Identify which cell holds the provided text, then report its (x, y) central coordinate. 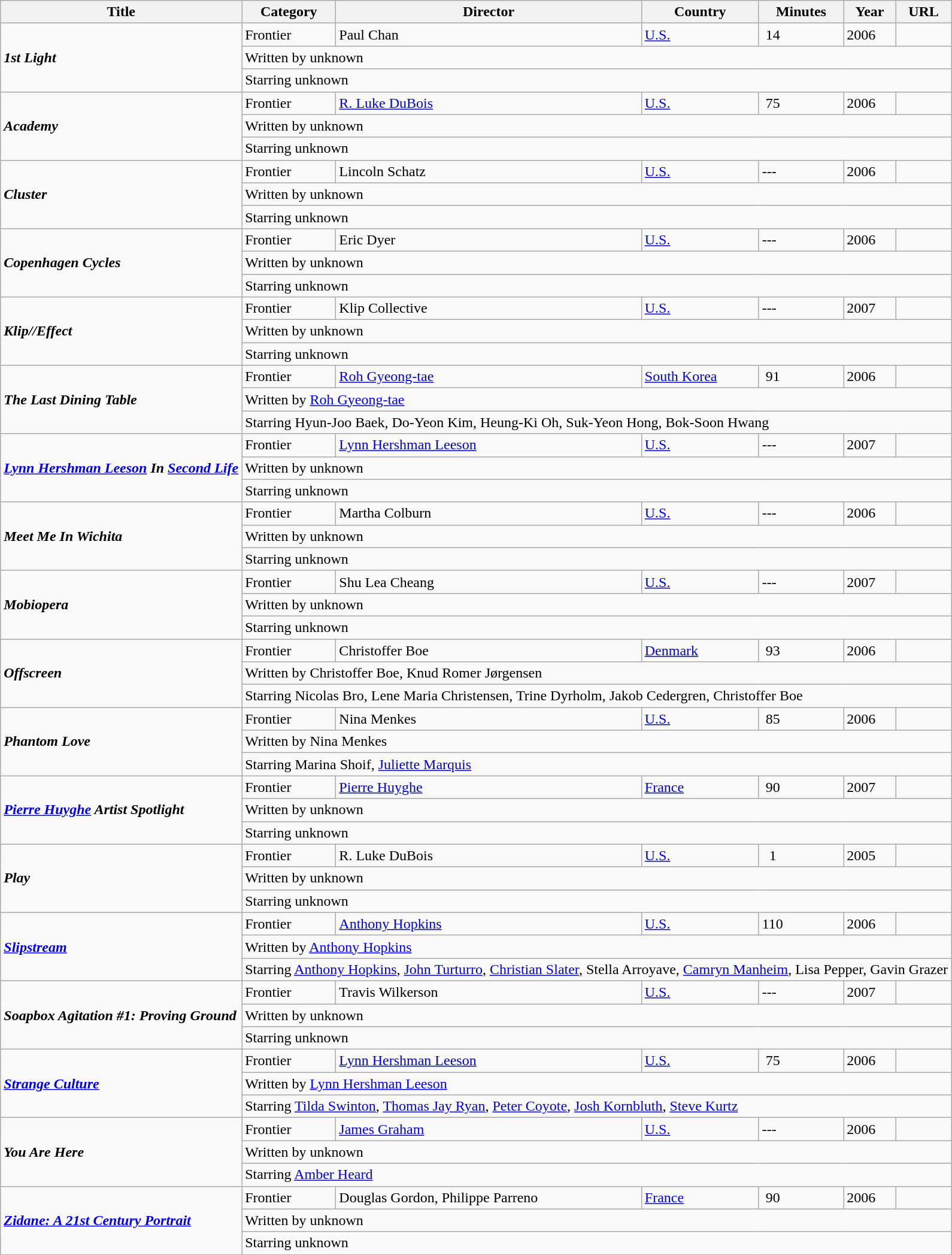
Starring Hyun-Joo Baek, Do-Yeon Kim, Heung-Ki Oh, Suk-Yeon Hong, Bok-Soon Hwang (596, 422)
Written by Roh Gyeong-tae (596, 400)
1st Light (121, 58)
91 (801, 377)
Christoffer Boe (489, 650)
Minutes (801, 12)
Slipstream (121, 946)
Klip//Effect (121, 331)
110 (801, 924)
1 (801, 855)
South Korea (700, 377)
Written by Lynn Hershman Leeson (596, 1084)
93 (801, 650)
Academy (121, 126)
Starring Tilda Swinton, Thomas Jay Ryan, Peter Coyote, Josh Kornbluth, Steve Kurtz (596, 1106)
Offscreen (121, 673)
Eric Dyer (489, 240)
14 (801, 35)
Paul Chan (489, 35)
Zidane: A 21st Century Portrait (121, 1220)
URL (923, 12)
Starring Marina Shoif, Juliette Marquis (596, 764)
Category (289, 12)
Roh Gyeong-tae (489, 377)
Douglas Gordon, Philippe Parreno (489, 1197)
Nina Menkes (489, 719)
Written by Anthony Hopkins (596, 946)
The Last Dining Table (121, 400)
Denmark (700, 650)
Martha Colburn (489, 513)
Starring Amber Heard (596, 1175)
Shu Lea Cheang (489, 582)
Mobiopera (121, 604)
James Graham (489, 1129)
85 (801, 719)
Country (700, 12)
Lincoln Schatz (489, 171)
Pierre Huyghe Artist Spotlight (121, 810)
Play (121, 878)
You Are Here (121, 1152)
Written by Christoffer Boe, Knud Romer Jørgensen (596, 673)
Phantom Love (121, 742)
Cluster (121, 194)
Starring Nicolas Bro, Lene Maria Christensen, Trine Dyrholm, Jakob Cedergren, Christoffer Boe (596, 696)
Starring Anthony Hopkins, John Turturro, Christian Slater, Stella Arroyave, Camryn Manheim, Lisa Pepper, Gavin Grazer (596, 969)
Year (870, 12)
Klip Collective (489, 309)
Lynn Hershman Leeson In Second Life (121, 468)
Pierre Huyghe (489, 787)
Soapbox Agitation #1: Proving Ground (121, 1015)
Written by Nina Menkes (596, 742)
Travis Wilkerson (489, 992)
Director (489, 12)
Strange Culture (121, 1084)
Anthony Hopkins (489, 924)
Meet Me In Wichita (121, 536)
Copenhagen Cycles (121, 262)
Title (121, 12)
2005 (870, 855)
